For the text-containing cell, return its midpoint in (x, y) coordinate format. 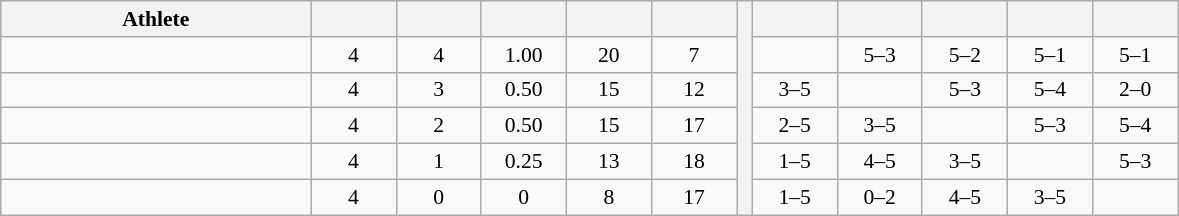
8 (608, 197)
0.25 (524, 162)
1.00 (524, 55)
Athlete (156, 19)
18 (694, 162)
5–2 (964, 55)
7 (694, 55)
0–2 (880, 197)
1 (438, 162)
20 (608, 55)
2–5 (794, 126)
2 (438, 126)
13 (608, 162)
12 (694, 90)
2–0 (1136, 90)
3 (438, 90)
